Return (X, Y) of the center of cell containing provided text 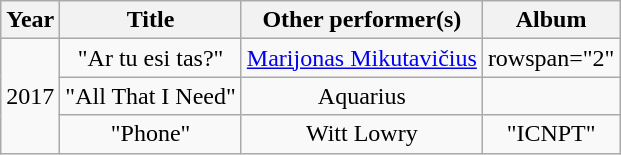
"Ar tu esi tas?" (151, 58)
"ICNPT" (551, 134)
Other performer(s) (362, 20)
Marijonas Mikutavičius (362, 58)
rowspan="2" (551, 58)
Title (151, 20)
Aquarius (362, 96)
Album (551, 20)
2017 (30, 96)
"All That I Need" (151, 96)
"Phone" (151, 134)
Year (30, 20)
Witt Lowry (362, 134)
